For the text-containing cell, return its midpoint in [x, y] coordinate format. 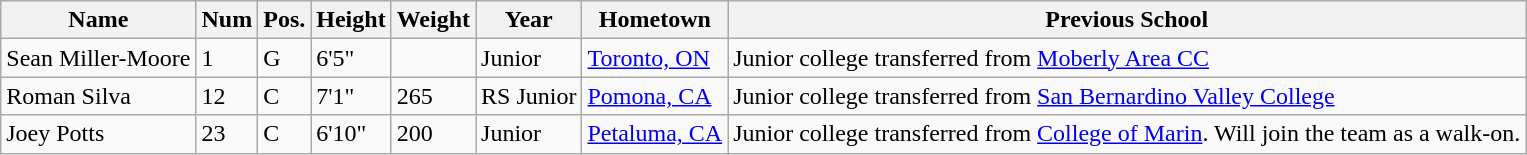
Weight [433, 20]
Petaluma, CA [655, 134]
Junior college transferred from College of Marin. Will join the team as a walk-on. [1127, 134]
1 [227, 58]
Height [351, 20]
200 [433, 134]
G [284, 58]
Joey Potts [98, 134]
Roman Silva [98, 96]
265 [433, 96]
6'5" [351, 58]
12 [227, 96]
7'1" [351, 96]
Hometown [655, 20]
Toronto, ON [655, 58]
Previous School [1127, 20]
Sean Miller-Moore [98, 58]
Name [98, 20]
Junior college transferred from San Bernardino Valley College [1127, 96]
Pos. [284, 20]
Pomona, CA [655, 96]
Year [529, 20]
6'10" [351, 134]
Num [227, 20]
RS Junior [529, 96]
23 [227, 134]
Junior college transferred from Moberly Area CC [1127, 58]
